Identify which cell holds the provided text, then report its [x, y] central coordinate. 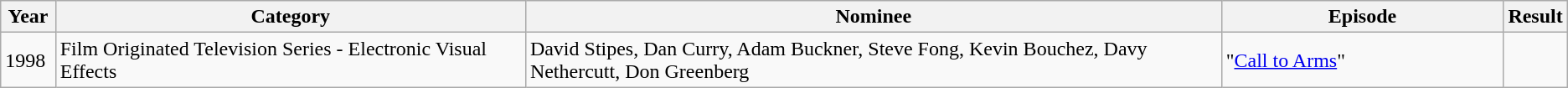
Episode [1362, 17]
1998 [28, 60]
Result [1535, 17]
Year [28, 17]
David Stipes, Dan Curry, Adam Buckner, Steve Fong, Kevin Bouchez, Davy Nethercutt, Don Greenberg [873, 60]
Nominee [873, 17]
Category [290, 17]
Film Originated Television Series - Electronic Visual Effects [290, 60]
"Call to Arms" [1362, 60]
